Determine the (X, Y) coordinate at the center of the cell enclosing the given text.  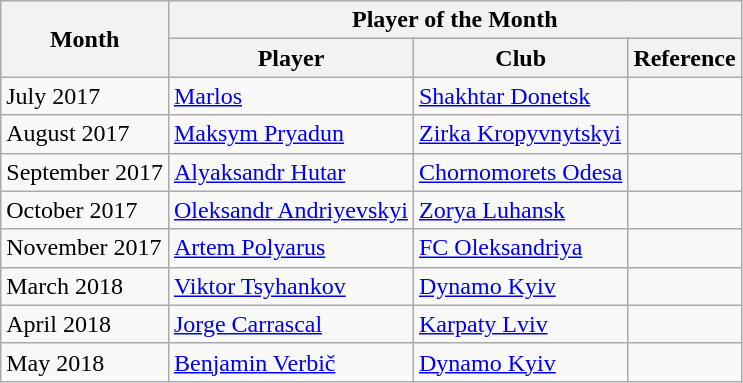
Player of the Month (454, 20)
Reference (684, 58)
Month (85, 39)
Viktor Tsyhankov (290, 286)
Maksym Pryadun (290, 134)
November 2017 (85, 248)
Jorge Carrascal (290, 324)
Karpaty Lviv (520, 324)
Artem Polyarus (290, 248)
September 2017 (85, 172)
Player (290, 58)
July 2017 (85, 96)
May 2018 (85, 362)
April 2018 (85, 324)
August 2017 (85, 134)
Zirka Kropyvnytskyi (520, 134)
Club (520, 58)
Marlos (290, 96)
Alyaksandr Hutar (290, 172)
Zorya Luhansk (520, 210)
Chornomorets Odesa (520, 172)
March 2018 (85, 286)
Benjamin Verbič (290, 362)
Shakhtar Donetsk (520, 96)
FC Oleksandriya (520, 248)
Oleksandr Andriyevskyi (290, 210)
October 2017 (85, 210)
